Pinpoint the cell where the given text exists, returning its [x, y] midpoint coordinate. 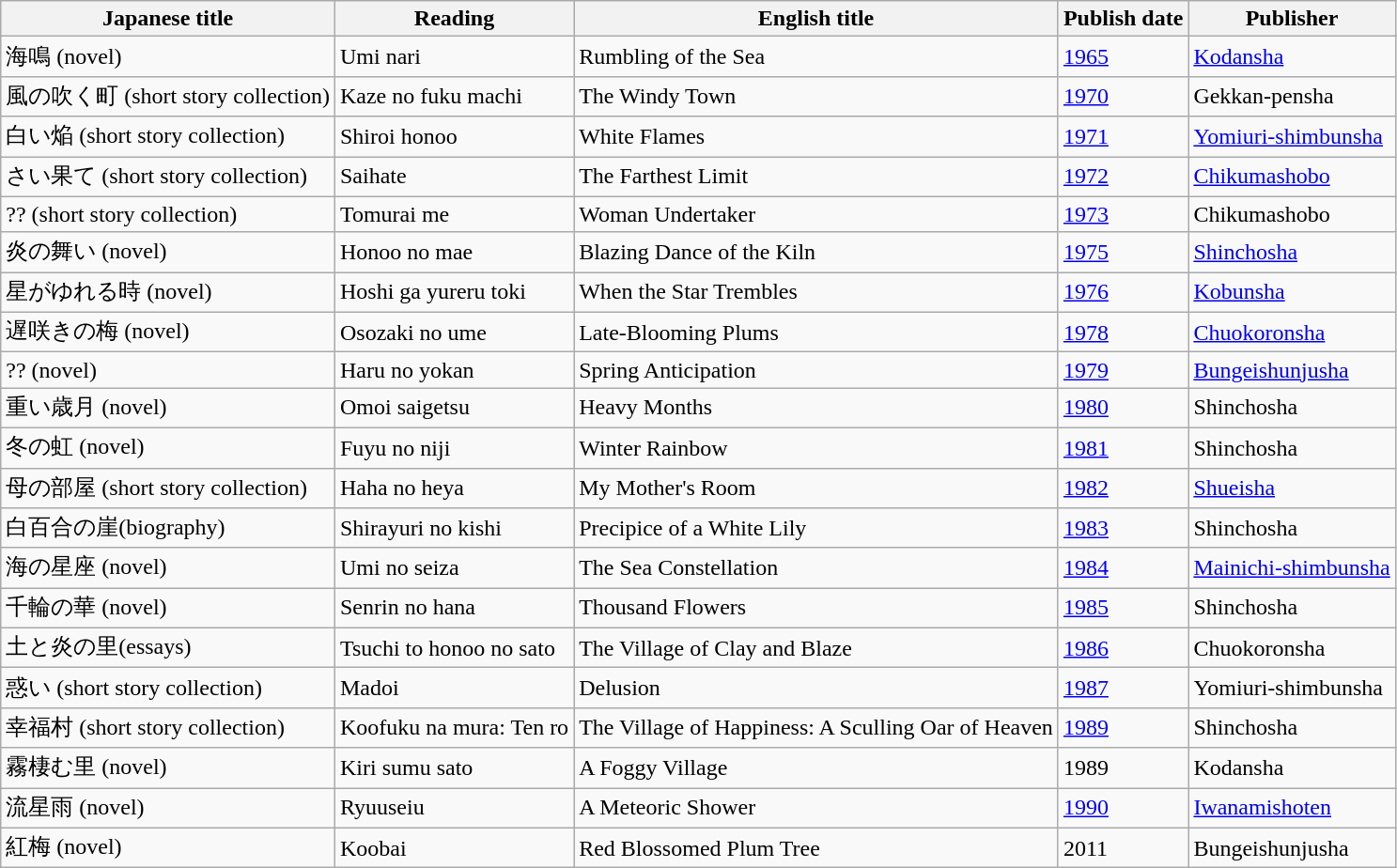
Umi nari [454, 56]
English title [816, 19]
Delusion [816, 688]
風の吹く町 (short story collection) [168, 96]
Omoi saigetsu [454, 408]
Umi no seiza [454, 567]
Haru no yokan [454, 370]
Tomurai me [454, 214]
Japanese title [168, 19]
Honoo no mae [454, 252]
Iwanamishoten [1292, 808]
A Meteoric Shower [816, 808]
Spring Anticipation [816, 370]
Mainichi-shimbunsha [1292, 567]
1972 [1123, 177]
1984 [1123, 567]
Heavy Months [816, 408]
Kobunsha [1292, 293]
1975 [1123, 252]
千輪の華 (novel) [168, 609]
Blazing Dance of the Kiln [816, 252]
さい果て (short story collection) [168, 177]
霧棲む里 (novel) [168, 768]
Madoi [454, 688]
1986 [1123, 648]
1985 [1123, 609]
Publish date [1123, 19]
1983 [1123, 528]
1971 [1123, 137]
Shirayuri no kishi [454, 528]
Kaze no fuku machi [454, 96]
Ryuuseiu [454, 808]
Osozaki no ume [454, 333]
流星雨 (novel) [168, 808]
冬の虹 (novel) [168, 447]
Kiri sumu sato [454, 768]
?? (short story collection) [168, 214]
Woman Undertaker [816, 214]
The Farthest Limit [816, 177]
1965 [1123, 56]
Fuyu no niji [454, 447]
紅梅 (novel) [168, 847]
?? (novel) [168, 370]
1973 [1123, 214]
Tsuchi to honoo no sato [454, 648]
1981 [1123, 447]
Publisher [1292, 19]
When the Star Trembles [816, 293]
Late-Blooming Plums [816, 333]
A Foggy Village [816, 768]
2011 [1123, 847]
Haha no heya [454, 488]
1978 [1123, 333]
海鳴 (novel) [168, 56]
母の部屋 (short story collection) [168, 488]
1976 [1123, 293]
Red Blossomed Plum Tree [816, 847]
Winter Rainbow [816, 447]
The Sea Constellation [816, 567]
1970 [1123, 96]
Shueisha [1292, 488]
Koofuku na mura: Ten ro [454, 727]
炎の舞い (novel) [168, 252]
重い歳月 (novel) [168, 408]
Reading [454, 19]
Thousand Flowers [816, 609]
1980 [1123, 408]
Saihate [454, 177]
白百合の崖(biography) [168, 528]
Rumbling of the Sea [816, 56]
1979 [1123, 370]
土と炎の里(essays) [168, 648]
1982 [1123, 488]
海の星座 (novel) [168, 567]
幸福村 (short story collection) [168, 727]
Hoshi ga yureru toki [454, 293]
遅咲きの梅 (novel) [168, 333]
The Village of Clay and Blaze [816, 648]
Precipice of a White Lily [816, 528]
The Village of Happiness: A Sculling Oar of Heaven [816, 727]
惑い (short story collection) [168, 688]
The Windy Town [816, 96]
Gekkan-pensha [1292, 96]
My Mother's Room [816, 488]
星がゆれる時 (novel) [168, 293]
White Flames [816, 137]
Senrin no hana [454, 609]
Koobai [454, 847]
1987 [1123, 688]
Shiroi honoo [454, 137]
白い焔 (short story collection) [168, 137]
1990 [1123, 808]
